Search for the cell housing the specified text and yield its [X, Y] center coordinate. 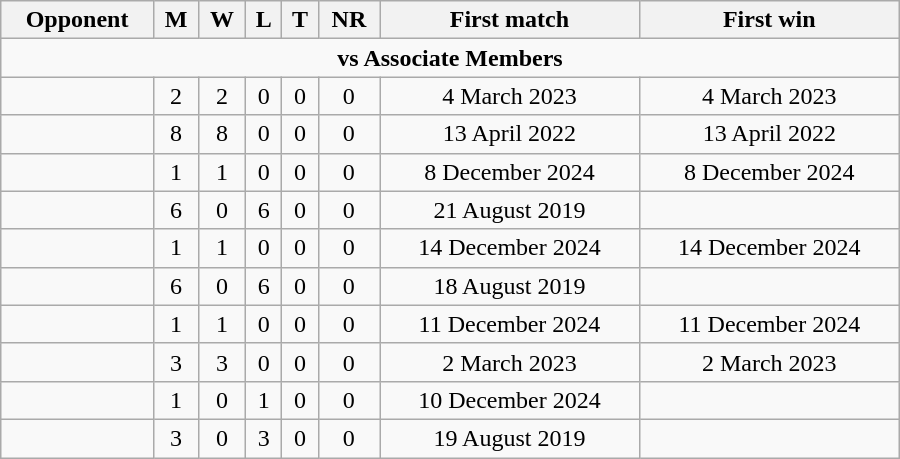
21 August 2019 [510, 210]
T [300, 20]
10 December 2024 [510, 400]
vs Associate Members [450, 58]
Opponent [78, 20]
M [176, 20]
First match [510, 20]
19 August 2019 [510, 438]
W [222, 20]
18 August 2019 [510, 286]
L [264, 20]
First win [769, 20]
NR [348, 20]
